Search for the cell housing the specified text and yield its [x, y] center coordinate. 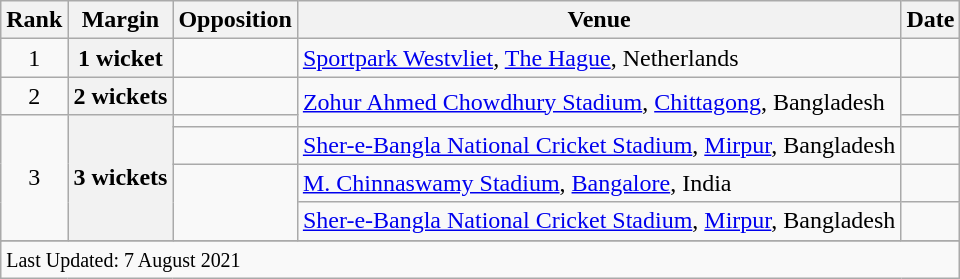
Sportpark Westvliet, The Hague, Netherlands [598, 58]
Opposition [235, 20]
Rank [34, 20]
M. Chinnaswamy Stadium, Bangalore, India [598, 183]
Venue [598, 20]
Margin [120, 20]
1 wicket [120, 58]
Zohur Ahmed Chowdhury Stadium, Chittagong, Bangladesh [598, 102]
2 wickets [120, 96]
1 [34, 58]
Last Updated: 7 August 2021 [480, 259]
2 [34, 96]
3 wickets [120, 178]
Date [930, 20]
3 [34, 178]
